Extract the [X, Y] coordinate from the center of the cell holding the provided text.  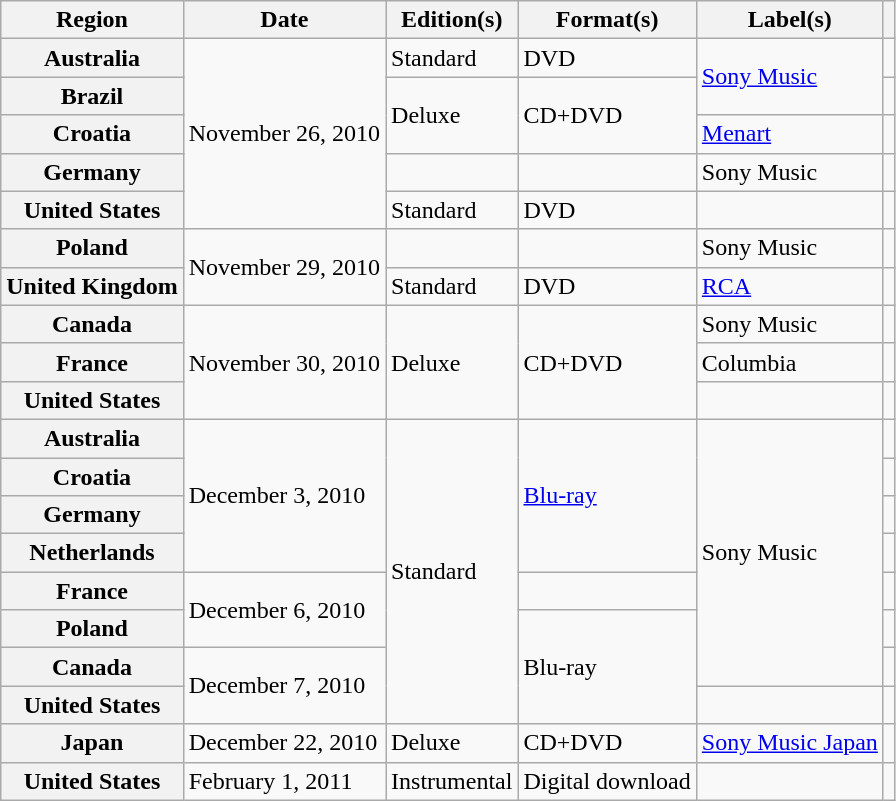
Menart [790, 134]
Digital download [607, 781]
Format(s) [607, 20]
Japan [92, 743]
RCA [790, 286]
December 7, 2010 [284, 686]
Date [284, 20]
Columbia [790, 362]
December 22, 2010 [284, 743]
Label(s) [790, 20]
Netherlands [92, 553]
United Kingdom [92, 286]
November 26, 2010 [284, 134]
February 1, 2011 [284, 781]
Region [92, 20]
Sony Music Japan [790, 743]
December 6, 2010 [284, 610]
Edition(s) [452, 20]
Brazil [92, 96]
November 30, 2010 [284, 362]
Instrumental [452, 781]
November 29, 2010 [284, 267]
December 3, 2010 [284, 495]
